Determine the (x, y) coordinate at the center of the cell enclosing the given text.  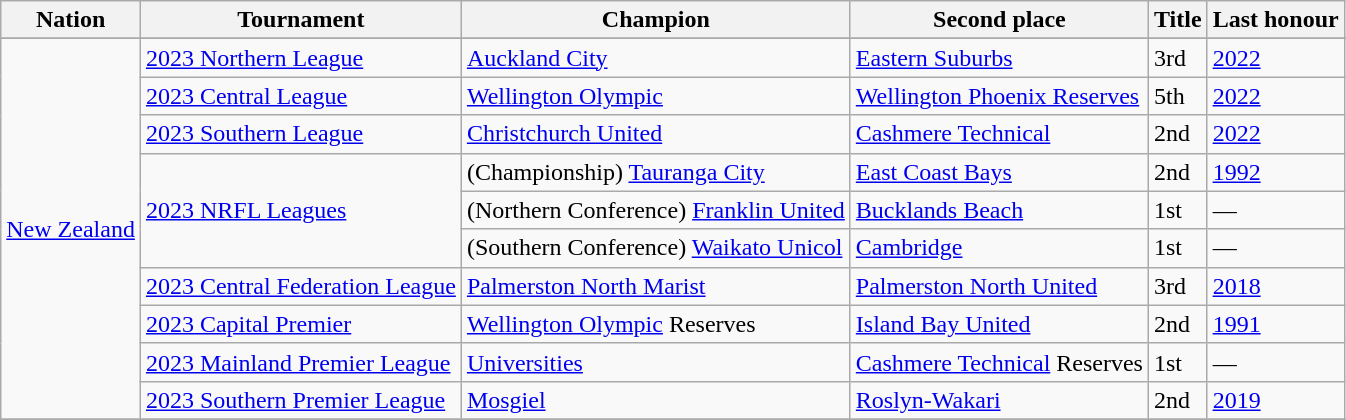
Wellington Olympic Reserves (656, 324)
Eastern Suburbs (999, 58)
Palmerston North Marist (656, 286)
Island Bay United (999, 324)
Cashmere Technical Reserves (999, 362)
Roslyn-Wakari (999, 400)
Champion (656, 20)
Cambridge (999, 248)
Cashmere Technical (999, 134)
Mosgiel (656, 400)
Wellington Phoenix Reserves (999, 96)
New Zealand (71, 230)
East Coast Bays (999, 172)
2023 Southern Premier League (300, 400)
Universities (656, 362)
Christchurch United (656, 134)
2019 (1276, 400)
Wellington Olympic (656, 96)
5th (1178, 96)
2023 Capital Premier (300, 324)
Nation (71, 20)
(Championship) Tauranga City (656, 172)
Title (1178, 20)
2023 Northern League (300, 58)
(Northern Conference) Franklin United (656, 210)
2023 Mainland Premier League (300, 362)
1992 (1276, 172)
2023 Central League (300, 96)
Bucklands Beach (999, 210)
2023 Central Federation League (300, 286)
Tournament (300, 20)
Last honour (1276, 20)
2023 Southern League (300, 134)
Palmerston North United (999, 286)
Second place (999, 20)
2023 NRFL Leagues (300, 210)
2018 (1276, 286)
(Southern Conference) Waikato Unicol (656, 248)
Auckland City (656, 58)
1991 (1276, 324)
